From the cell containing the given text, extract its center point as [x, y] coordinate. 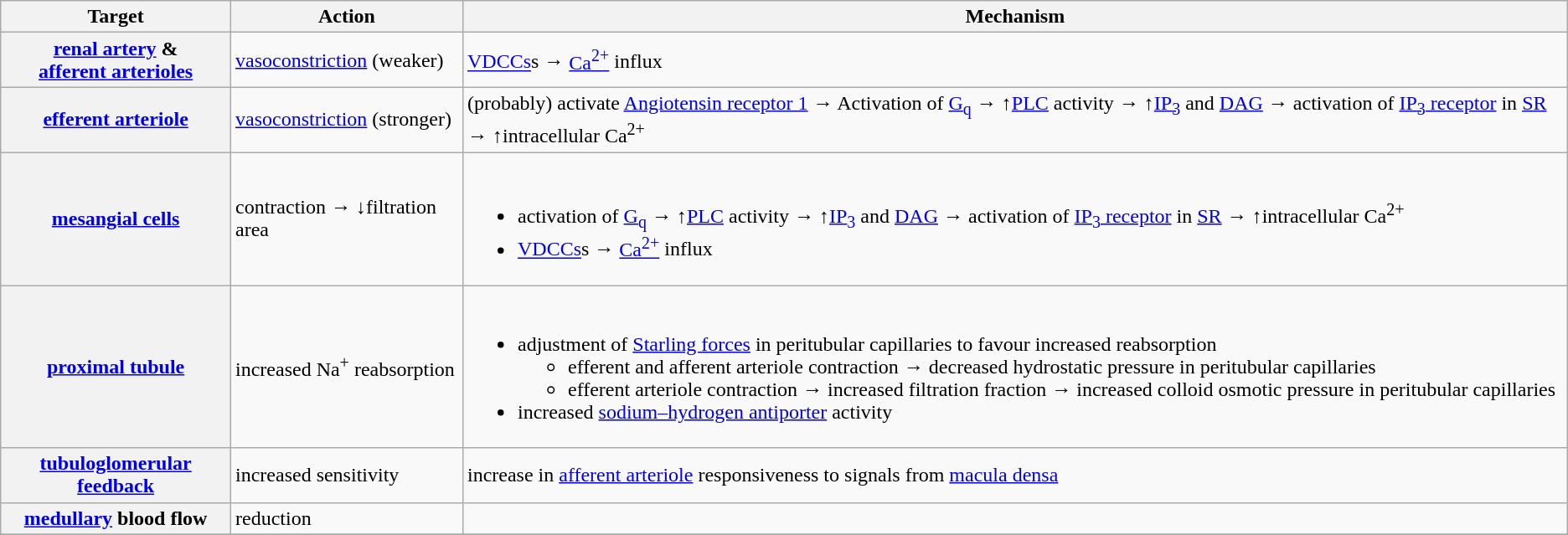
activation of Gq → ↑PLC activity → ↑IP3 and DAG → activation of IP3 receptor in SR → ↑intracellular Ca2+VDCCss → Ca2+ influx [1015, 219]
efferent arteriole [116, 120]
increased sensitivity [347, 476]
renal artery & afferent arterioles [116, 60]
mesangial cells [116, 219]
proximal tubule [116, 367]
vasoconstriction (weaker) [347, 60]
medullary blood flow [116, 518]
increased Na+ reabsorption [347, 367]
VDCCss → Ca2+ influx [1015, 60]
vasoconstriction (stronger) [347, 120]
reduction [347, 518]
increase in afferent arteriole responsiveness to signals from macula densa [1015, 476]
tubuloglomerular feedback [116, 476]
Action [347, 17]
(probably) activate Angiotensin receptor 1 → Activation of Gq → ↑PLC activity → ↑IP3 and DAG → activation of IP3 receptor in SR → ↑intracellular Ca2+ [1015, 120]
Mechanism [1015, 17]
Target [116, 17]
contraction → ↓filtration area [347, 219]
